Return (X, Y) of the center of cell containing provided text 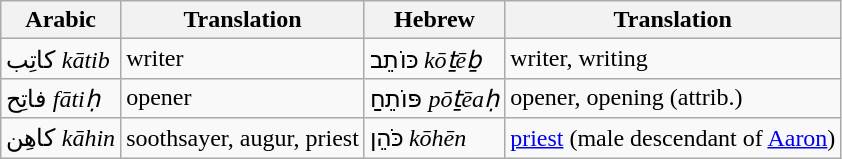
priest (male descendant of Aaron) (673, 138)
כֹּהֵן kōhēn (434, 138)
פּוֹתֵחַ pōṯēaḥ (434, 98)
فاتِح fātiḥ (61, 98)
writer, writing (673, 59)
כּוֹתֵב kōṯēḇ (434, 59)
كاتِب kātib (61, 59)
opener, opening (attrib.) (673, 98)
soothsayer, augur, priest (243, 138)
كاهِن kāhin (61, 138)
Hebrew (434, 20)
opener (243, 98)
writer (243, 59)
Arabic (61, 20)
